Return [x, y] of the center of cell containing provided text 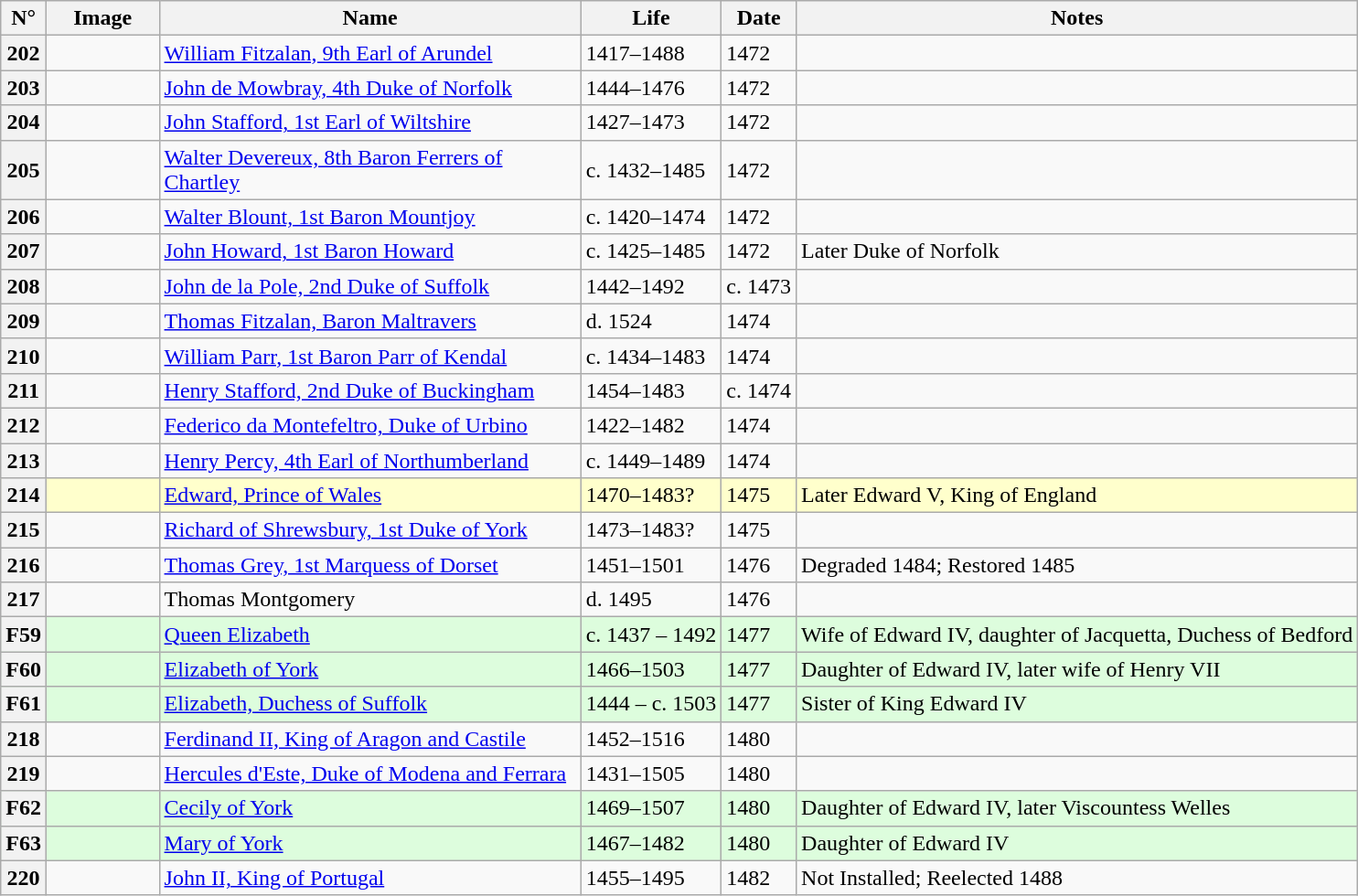
Wife of Edward IV, daughter of Jacquetta, Duchess of Bedford [1077, 635]
Cecily of York [369, 808]
1431–1505 [651, 773]
Hercules d'Este, Duke of Modena and Ferrara [369, 773]
Thomas Fitzalan, Baron Maltravers [369, 321]
210 [24, 356]
Daughter of Edward IV [1077, 843]
209 [24, 321]
Thomas Grey, 1st Marquess of Dorset [369, 565]
William Parr, 1st Baron Parr of Kendal [369, 356]
Elizabeth of York [369, 669]
214 [24, 496]
Mary of York [369, 843]
Walter Devereux, 8th Baron Ferrers of Chartley [369, 170]
Name [369, 18]
205 [24, 170]
215 [24, 530]
207 [24, 251]
F63 [24, 843]
Walter Blount, 1st Baron Mountjoy [369, 217]
218 [24, 739]
c. 1420–1474 [651, 217]
Richard of Shrewsbury, 1st Duke of York [369, 530]
Henry Percy, 4th Earl of Northumberland [369, 460]
Thomas Montgomery [369, 600]
212 [24, 425]
Later Edward V, King of England [1077, 496]
F62 [24, 808]
Edward, Prince of Wales [369, 496]
c. 1473 [759, 286]
N° [24, 18]
1482 [759, 878]
1455–1495 [651, 878]
Image [102, 18]
1451–1501 [651, 565]
c. 1425–1485 [651, 251]
206 [24, 217]
1470–1483? [651, 496]
c. 1474 [759, 390]
Daughter of Edward IV, later Viscountess Welles [1077, 808]
John de Mowbray, 4th Duke of Norfolk [369, 88]
1427–1473 [651, 123]
Ferdinand II, King of Aragon and Castile [369, 739]
211 [24, 390]
c. 1449–1489 [651, 460]
Later Duke of Norfolk [1077, 251]
Elizabeth, Duchess of Suffolk [369, 704]
1422–1482 [651, 425]
1452–1516 [651, 739]
c. 1432–1485 [651, 170]
William Fitzalan, 9th Earl of Arundel [369, 53]
d. 1495 [651, 600]
216 [24, 565]
202 [24, 53]
203 [24, 88]
Date [759, 18]
1469–1507 [651, 808]
Not Installed; Reelected 1488 [1077, 878]
F59 [24, 635]
220 [24, 878]
d. 1524 [651, 321]
Life [651, 18]
Sister of King Edward IV [1077, 704]
217 [24, 600]
Daughter of Edward IV, later wife of Henry VII [1077, 669]
1454–1483 [651, 390]
213 [24, 460]
1444 – c. 1503 [651, 704]
1467–1482 [651, 843]
John II, King of Portugal [369, 878]
John Howard, 1st Baron Howard [369, 251]
208 [24, 286]
1442–1492 [651, 286]
Degraded 1484; Restored 1485 [1077, 565]
Notes [1077, 18]
John de la Pole, 2nd Duke of Suffolk [369, 286]
John Stafford, 1st Earl of Wiltshire [369, 123]
219 [24, 773]
c. 1437 – 1492 [651, 635]
1473–1483? [651, 530]
204 [24, 123]
1466–1503 [651, 669]
Henry Stafford, 2nd Duke of Buckingham [369, 390]
1417–1488 [651, 53]
1444–1476 [651, 88]
c. 1434–1483 [651, 356]
F60 [24, 669]
Queen Elizabeth [369, 635]
F61 [24, 704]
Federico da Montefeltro, Duke of Urbino [369, 425]
